Capture the cell that displays the provided text and extract its [x, y] central coordinate. 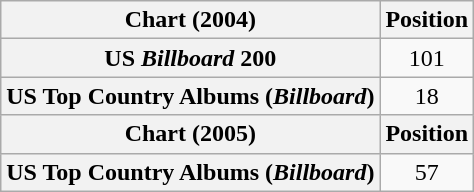
Chart (2005) [190, 134]
57 [427, 172]
US Billboard 200 [190, 58]
Chart (2004) [190, 20]
101 [427, 58]
18 [427, 96]
